Scan for the cell matching the given text and deliver its [x, y] coordinate at center. 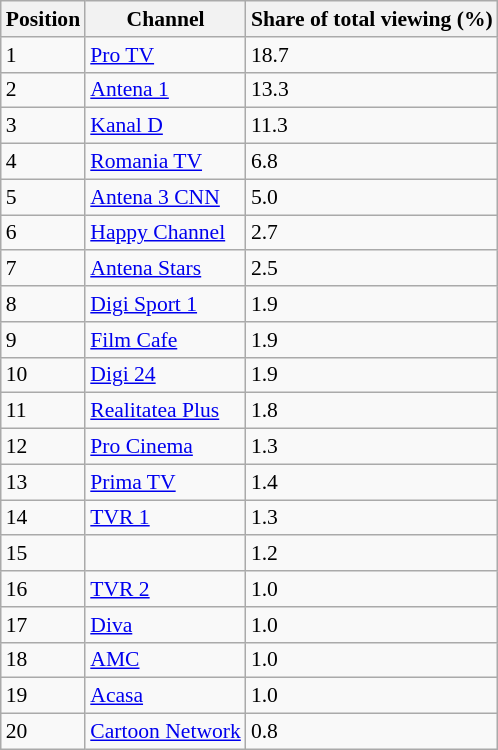
TVR 1 [166, 518]
13.3 [372, 90]
TVR 2 [166, 589]
11.3 [372, 126]
1.8 [372, 411]
13 [43, 482]
Pro TV [166, 55]
4 [43, 162]
Romania TV [166, 162]
3 [43, 126]
Pro Cinema [166, 447]
Share of total viewing (%) [372, 19]
12 [43, 447]
2.7 [372, 233]
19 [43, 696]
Acasa [166, 696]
AMC [166, 660]
5.0 [372, 197]
Realitatea Plus [166, 411]
14 [43, 518]
6.8 [372, 162]
6 [43, 233]
2.5 [372, 269]
9 [43, 340]
20 [43, 732]
Antena 3 CNN [166, 197]
1.4 [372, 482]
Channel [166, 19]
15 [43, 554]
1.2 [372, 554]
7 [43, 269]
5 [43, 197]
1 [43, 55]
17 [43, 625]
Digi 24 [166, 375]
Antena Stars [166, 269]
Film Cafe [166, 340]
Position [43, 19]
Diva [166, 625]
16 [43, 589]
Happy Channel [166, 233]
Prima TV [166, 482]
11 [43, 411]
8 [43, 304]
Digi Sport 1 [166, 304]
0.8 [372, 732]
18 [43, 660]
18.7 [372, 55]
2 [43, 90]
Cartoon Network [166, 732]
10 [43, 375]
Kanal D [166, 126]
Antena 1 [166, 90]
